Scan for the cell matching the given text and deliver its [x, y] coordinate at center. 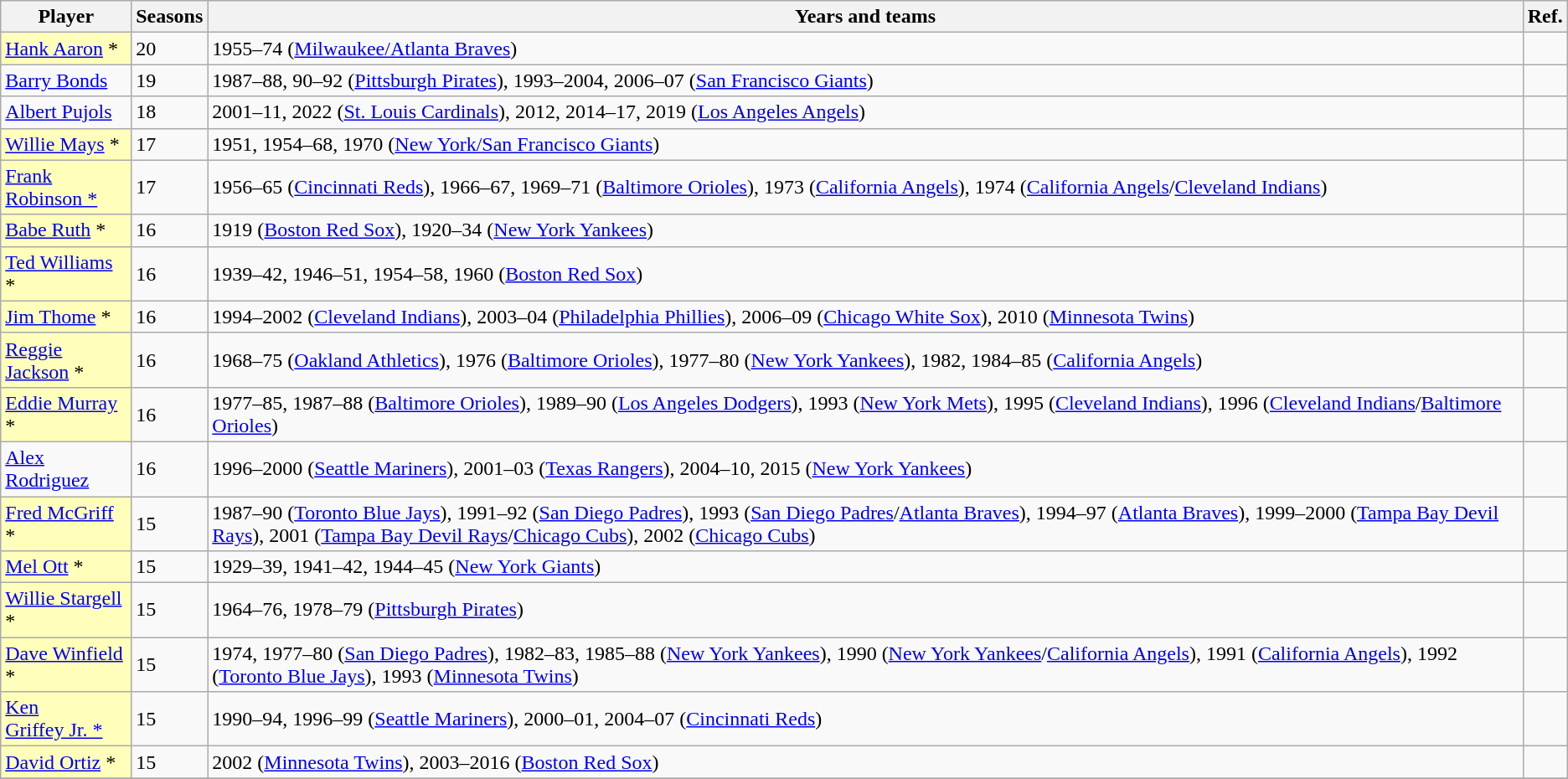
Player [66, 17]
Willie Mays * [66, 144]
Barry Bonds [66, 80]
Reggie Jackson * [66, 360]
20 [169, 49]
1955–74 (Milwaukee/Atlanta Braves) [865, 49]
2002 (Minnesota Twins), 2003–2016 (Boston Red Sox) [865, 762]
Albert Pujols [66, 112]
Hank Aaron * [66, 49]
FrankRobinson * [66, 188]
19 [169, 80]
Mel Ott * [66, 567]
David Ortiz * [66, 762]
1968–75 (Oakland Athletics), 1976 (Baltimore Orioles), 1977–80 (New York Yankees), 1982, 1984–85 (California Angels) [865, 360]
Eddie Murray * [66, 414]
1996–2000 (Seattle Mariners), 2001–03 (Texas Rangers), 2004–10, 2015 (New York Yankees) [865, 469]
1929–39, 1941–42, 1944–45 (New York Giants) [865, 567]
1990–94, 1996–99 (Seattle Mariners), 2000–01, 2004–07 (Cincinnati Reds) [865, 719]
Ted Williams * [66, 273]
18 [169, 112]
Dave Winfield * [66, 665]
KenGriffey Jr. * [66, 719]
Fred McGriff * [66, 523]
1956–65 (Cincinnati Reds), 1966–67, 1969–71 (Baltimore Orioles), 1973 (California Angels), 1974 (California Angels/Cleveland Indians) [865, 188]
1939–42, 1946–51, 1954–58, 1960 (Boston Red Sox) [865, 273]
Seasons [169, 17]
Jim Thome * [66, 317]
Alex Rodriguez [66, 469]
1987–88, 90–92 (Pittsburgh Pirates), 1993–2004, 2006–07 (San Francisco Giants) [865, 80]
Years and teams [865, 17]
Babe Ruth * [66, 230]
1964–76, 1978–79 (Pittsburgh Pirates) [865, 610]
1919 (Boston Red Sox), 1920–34 (New York Yankees) [865, 230]
1951, 1954–68, 1970 (New York/San Francisco Giants) [865, 144]
Willie Stargell * [66, 610]
Ref. [1545, 17]
1994–2002 (Cleveland Indians), 2003–04 (Philadelphia Phillies), 2006–09 (Chicago White Sox), 2010 (Minnesota Twins) [865, 317]
2001–11, 2022 (St. Louis Cardinals), 2012, 2014–17, 2019 (Los Angeles Angels) [865, 112]
